Extract the [X, Y] coordinate from the center of the cell holding the provided text.  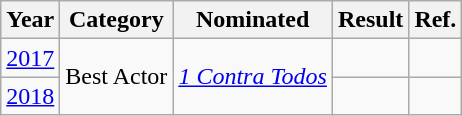
Year [30, 20]
1 Contra Todos [253, 77]
Ref. [436, 20]
2018 [30, 96]
Nominated [253, 20]
Result [370, 20]
Best Actor [116, 77]
Category [116, 20]
2017 [30, 58]
